Detect which cell encompasses the target text, then output its [x, y] center coordinate. 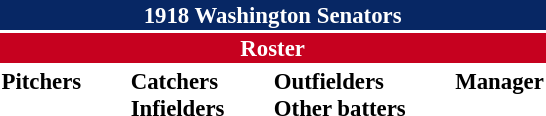
1918 Washington Senators [272, 15]
Roster [272, 48]
